Output the [x, y] coordinate of the center of the cell containing the given text.  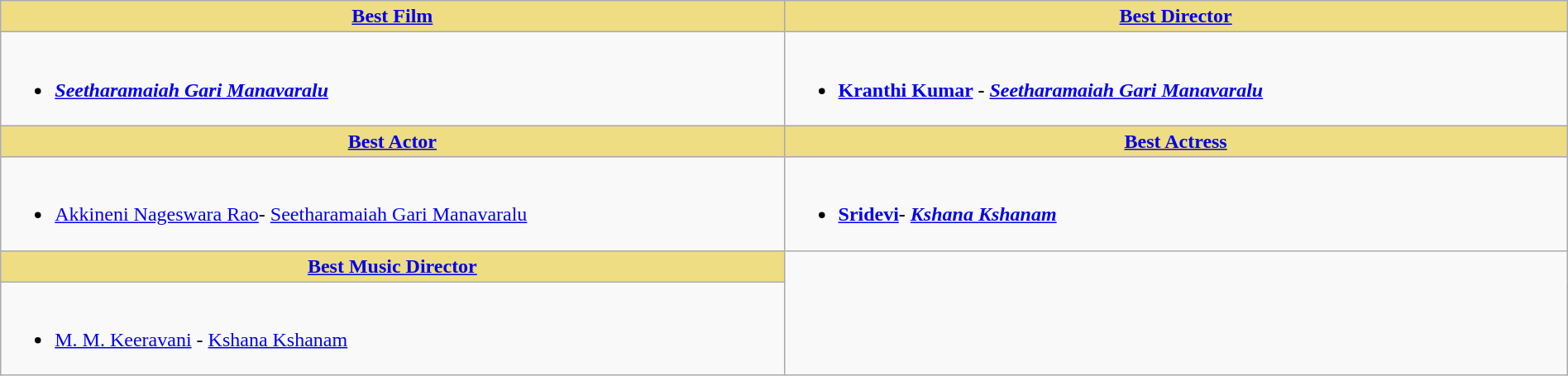
Sridevi- Kshana Kshanam [1176, 203]
Best Film [392, 17]
Best Actor [392, 141]
M. M. Keeravani - Kshana Kshanam [392, 329]
Akkineni Nageswara Rao- Seetharamaiah Gari Manavaralu [392, 203]
Best Actress [1176, 141]
Kranthi Kumar - Seetharamaiah Gari Manavaralu [1176, 79]
Seetharamaiah Gari Manavaralu [392, 79]
Best Music Director [392, 266]
Best Director [1176, 17]
